Identify which cell holds the provided text, then report its (X, Y) central coordinate. 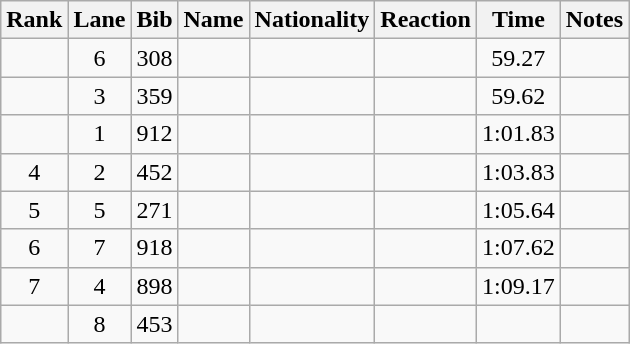
1:03.83 (519, 172)
Time (519, 20)
59.27 (519, 58)
Bib (154, 20)
912 (154, 134)
Nationality (312, 20)
59.62 (519, 96)
918 (154, 248)
Reaction (426, 20)
1:07.62 (519, 248)
Rank (34, 20)
359 (154, 96)
452 (154, 172)
453 (154, 324)
3 (100, 96)
1:09.17 (519, 286)
Name (214, 20)
1 (100, 134)
Lane (100, 20)
1:01.83 (519, 134)
308 (154, 58)
271 (154, 210)
2 (100, 172)
1:05.64 (519, 210)
Notes (594, 20)
898 (154, 286)
8 (100, 324)
